Find where the given text appears and provide that cell's center as (x, y) coordinate. 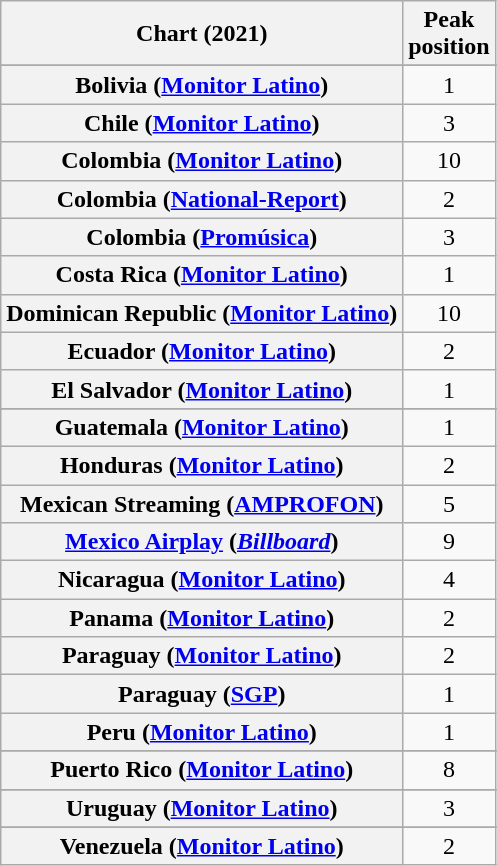
8 (449, 770)
Mexico Airplay (Billboard) (202, 542)
Uruguay (Monitor Latino) (202, 808)
Costa Rica (Monitor Latino) (202, 275)
Nicaragua (Monitor Latino) (202, 580)
Chile (Monitor Latino) (202, 123)
El Salvador (Monitor Latino) (202, 389)
Peakposition (449, 34)
Paraguay (SGP) (202, 694)
Honduras (Monitor Latino) (202, 465)
Dominican Republic (Monitor Latino) (202, 313)
Chart (2021) (202, 34)
Colombia (Monitor Latino) (202, 161)
Bolivia (Monitor Latino) (202, 85)
Peru (Monitor Latino) (202, 732)
Venezuela (Monitor Latino) (202, 846)
Colombia (National-Report) (202, 199)
Ecuador (Monitor Latino) (202, 351)
Paraguay (Monitor Latino) (202, 656)
Puerto Rico (Monitor Latino) (202, 770)
5 (449, 503)
4 (449, 580)
Colombia (Promúsica) (202, 237)
Mexican Streaming (AMPROFON) (202, 503)
9 (449, 542)
Guatemala (Monitor Latino) (202, 427)
Panama (Monitor Latino) (202, 618)
